Locate the cell with the specified text and output its (x, y) center coordinate. 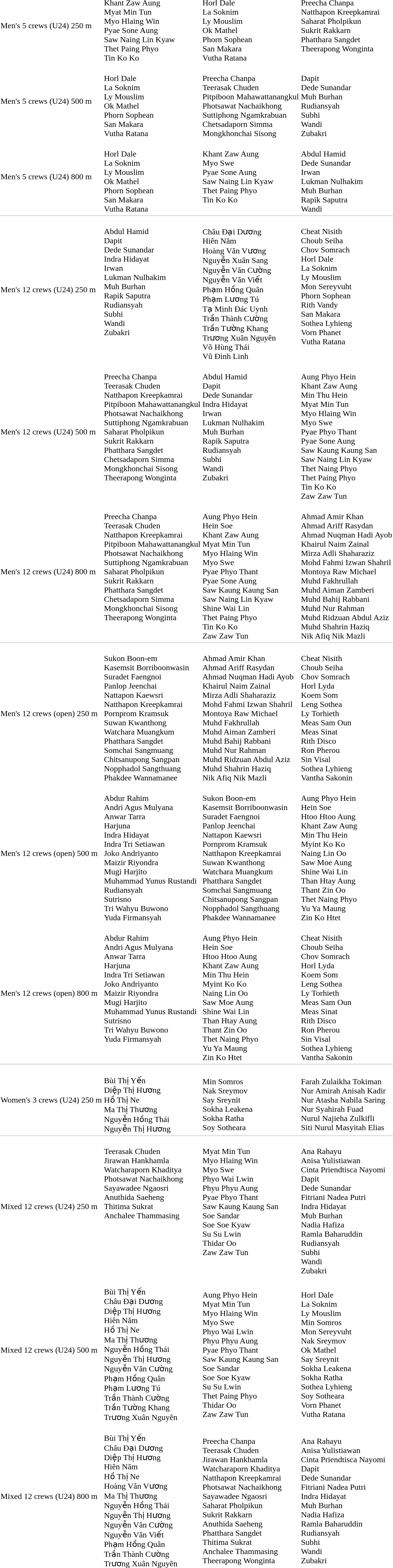
Teerasak ChudenJirawan HankhamlaWatcharaporn KhadityaPhotsawat NachaikhongSayawadee NgaosriAnuthida SaehengThitima SukratAnchalee Thammasing (152, 1206)
Men's 12 crews (U24) 250 m (51, 289)
Khant Zaw AungMyo SwePyae Sone AungSaw Naing Lin KyawThet Paing PhyoTin Ko Ko (251, 177)
Bùi Thị YếnDiệp Thị HươngHồ Thị NeMa Thị ThươngNguyễn Hồng TháiNguyễn Thị Hương (152, 1100)
DapitDede SunandarMuh BurhanRudiansyahSubhiWandiZubakri (347, 101)
Cheat NisithChoub SeihaChov SomrachHorl DaleLa SoknimLy MouslimMon SereyvuhtPhorn SopheanRith VandySan MakaraSothea LyhiengVorn PhanetVutha Ratana (347, 289)
Preecha ChanpaTeerasak ChudenPitpiboon MahawattanangkulPhotsawat NachaikhongSuttiphong NgamkrabuanChetsadaporn SimmaMongkhonchai Sisong (251, 101)
Men's 12 crews (open) 250 m (51, 714)
Men's 12 crews (open) 500 m (51, 853)
Women's 3 crews (U24) 250 m (51, 1100)
Abdul HamidDede SunandarIrwanLukman NulhakimMuh BurhanRapik SaputraWandi (347, 177)
Min SomrosNak SreymovSay SreynitSokha LeakenaSokha RathaSoy Sotheara (251, 1100)
Men's 12 crews (open) 800 m (51, 993)
Men's 5 crews (U24) 500 m (51, 101)
Men's 12 crews (U24) 500 m (51, 432)
Mixed 12 crews (U24) 500 m (51, 1350)
Mixed 12 crews (U24) 250 m (51, 1206)
Myat Min TunMyo Hlaing WinMyo SwePhyo Wai LwinPhyu Phyu AungPyae Phyo ThantSaw Kaung Kaung SanSoe SandarSoe Soe KyawSu Su LwinThidar OoZaw Zaw Tun (251, 1206)
Men's 5 crews (U24) 800 m (51, 177)
Men's 12 crews (U24) 800 m (51, 572)
Farah Zulaikha TokimanNur Amirah Anisah KadirNur Atasha Nabila SaringNur Syahirah FuadNurul Najieha ZulkifliSiti Nurul Masyitah Elias (347, 1100)
